Determine the (x, y) coordinate at the center of the cell enclosing the given text.  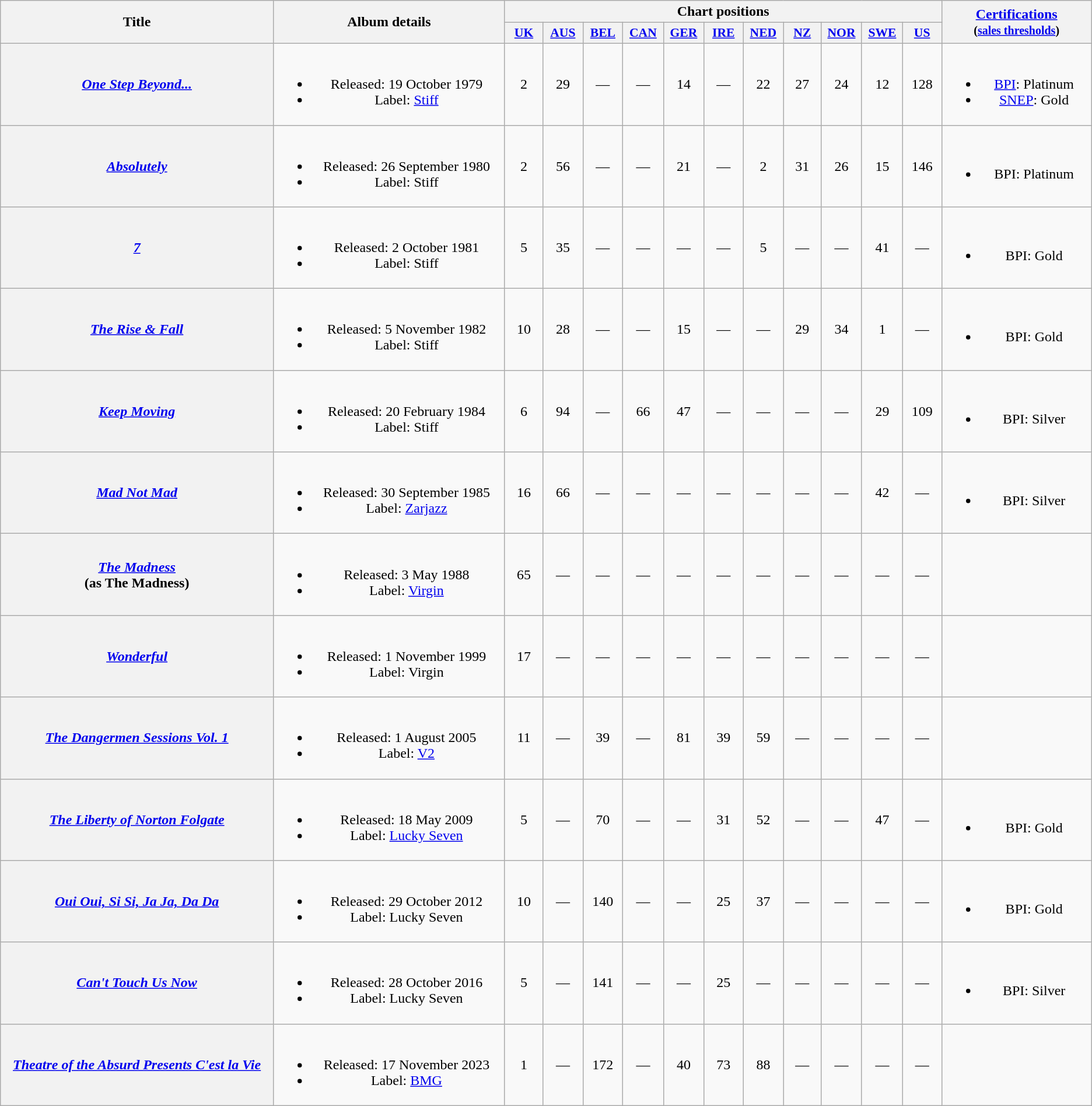
14 (684, 84)
SWE (882, 33)
Mad Not Mad (137, 493)
7 (137, 248)
GER (684, 33)
CAN (643, 33)
One Step Beyond... (137, 84)
BEL (603, 33)
42 (882, 493)
The Dangermen Sessions Vol. 1 (137, 738)
40 (684, 1065)
Released: 20 February 1984Label: Stiff (390, 411)
IRE (723, 33)
Theatre of the Absurd Presents C'est la Vie (137, 1065)
70 (603, 820)
Released: 2 October 1981Label: Stiff (390, 248)
146 (922, 166)
11 (524, 738)
UK (524, 33)
Oui Oui, Si Si, Ja Ja, Da Da (137, 901)
56 (563, 166)
6 (524, 411)
73 (723, 1065)
141 (603, 983)
35 (563, 248)
Released: 18 May 2009Label: Lucky Seven (390, 820)
BPI: Platinum (1016, 166)
Released: 26 September 1980Label: Stiff (390, 166)
Keep Moving (137, 411)
41 (882, 248)
Released: 5 November 1982Label: Stiff (390, 330)
Chart positions (723, 12)
AUS (563, 33)
NOR (842, 33)
NED (763, 33)
94 (563, 411)
27 (803, 84)
140 (603, 901)
Released: 19 October 1979Label: Stiff (390, 84)
88 (763, 1065)
17 (524, 656)
37 (763, 901)
34 (842, 330)
128 (922, 84)
59 (763, 738)
Title (137, 22)
Certifications(sales thresholds) (1016, 22)
NZ (803, 33)
The Liberty of Norton Folgate (137, 820)
Released: 28 October 2016Label: Lucky Seven (390, 983)
109 (922, 411)
52 (763, 820)
The Madness (as The Madness) (137, 575)
Released: 30 September 1985Label: Zarjazz (390, 493)
Wonderful (137, 656)
US (922, 33)
Can't Touch Us Now (137, 983)
The Rise & Fall (137, 330)
Album details (390, 22)
172 (603, 1065)
16 (524, 493)
Absolutely (137, 166)
BPI: PlatinumSNEP: Gold (1016, 84)
Released: 17 November 2023Label: BMG (390, 1065)
12 (882, 84)
81 (684, 738)
Released: 29 October 2012Label: Lucky Seven (390, 901)
21 (684, 166)
Released: 1 November 1999Label: Virgin (390, 656)
24 (842, 84)
Released: 3 May 1988Label: Virgin (390, 575)
65 (524, 575)
28 (563, 330)
22 (763, 84)
26 (842, 166)
Released: 1 August 2005Label: V2 (390, 738)
